Search for the cell housing the specified text and yield its (x, y) center coordinate. 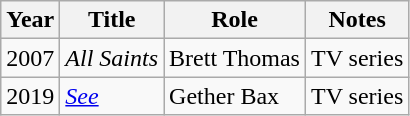
Notes (356, 20)
2019 (30, 96)
2007 (30, 58)
All Saints (112, 58)
See (112, 96)
Year (30, 20)
Title (112, 20)
Gether Bax (235, 96)
Brett Thomas (235, 58)
Role (235, 20)
